Identify which cell holds the provided text, then report its (X, Y) central coordinate. 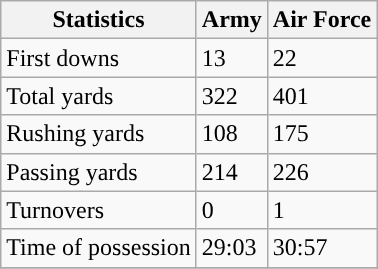
0 (232, 210)
401 (322, 96)
22 (322, 58)
1 (322, 210)
322 (232, 96)
Passing yards (99, 172)
Army (232, 20)
29:03 (232, 248)
Time of possession (99, 248)
175 (322, 134)
108 (232, 134)
Rushing yards (99, 134)
Statistics (99, 20)
Turnovers (99, 210)
30:57 (322, 248)
226 (322, 172)
13 (232, 58)
Air Force (322, 20)
First downs (99, 58)
Total yards (99, 96)
214 (232, 172)
